Extract the (X, Y) coordinate from the center of the cell holding the provided text.  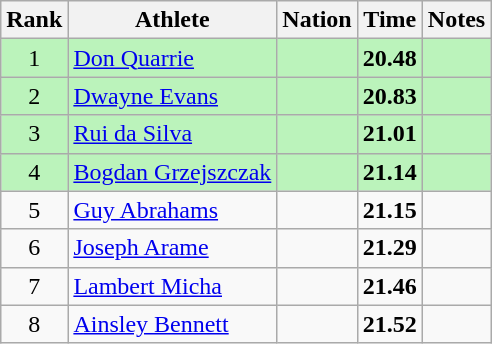
Dwayne Evans (172, 96)
21.29 (390, 248)
21.14 (390, 172)
Rui da Silva (172, 134)
2 (34, 96)
Lambert Micha (172, 286)
21.01 (390, 134)
1 (34, 58)
Rank (34, 20)
Time (390, 20)
Notes (456, 20)
Bogdan Grzejszczak (172, 172)
6 (34, 248)
5 (34, 210)
21.52 (390, 324)
4 (34, 172)
Ainsley Bennett (172, 324)
21.15 (390, 210)
Nation (317, 20)
Joseph Arame (172, 248)
3 (34, 134)
Guy Abrahams (172, 210)
Athlete (172, 20)
21.46 (390, 286)
7 (34, 286)
Don Quarrie (172, 58)
8 (34, 324)
20.48 (390, 58)
20.83 (390, 96)
